Identify which cell holds the provided text, then report its [X, Y] central coordinate. 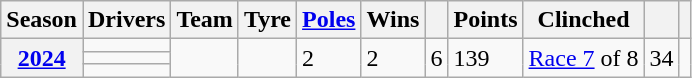
Race 7 of 8 [584, 58]
Wins [393, 20]
6 [436, 58]
Team [205, 20]
Clinched [584, 20]
2024 [42, 58]
Season [42, 20]
Poles [329, 20]
Drivers [126, 20]
Points [486, 20]
139 [486, 58]
Tyre [267, 20]
34 [662, 58]
